Locate the cell with the specified text and output its (X, Y) center coordinate. 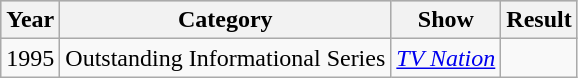
Result (539, 20)
Category (226, 20)
Year (30, 20)
Outstanding Informational Series (226, 58)
Show (446, 20)
1995 (30, 58)
TV Nation (446, 58)
